From the cell containing the given text, extract its center point as [X, Y] coordinate. 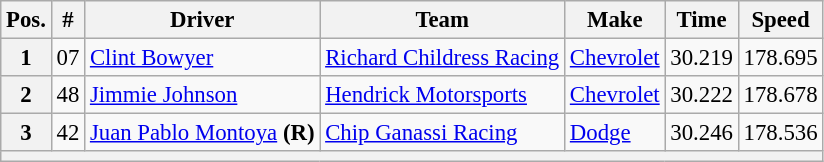
30.222 [702, 95]
Hendrick Motorsports [442, 95]
30.219 [702, 58]
48 [68, 95]
07 [68, 58]
42 [68, 133]
Jimmie Johnson [202, 95]
Team [442, 20]
Dodge [615, 133]
2 [26, 95]
Speed [780, 20]
Make [615, 20]
Chip Ganassi Racing [442, 133]
1 [26, 58]
Pos. [26, 20]
178.536 [780, 133]
3 [26, 133]
30.246 [702, 133]
Driver [202, 20]
# [68, 20]
Clint Bowyer [202, 58]
Juan Pablo Montoya (R) [202, 133]
178.695 [780, 58]
Time [702, 20]
Richard Childress Racing [442, 58]
178.678 [780, 95]
